Find where the given text appears and provide that cell's center as (X, Y) coordinate. 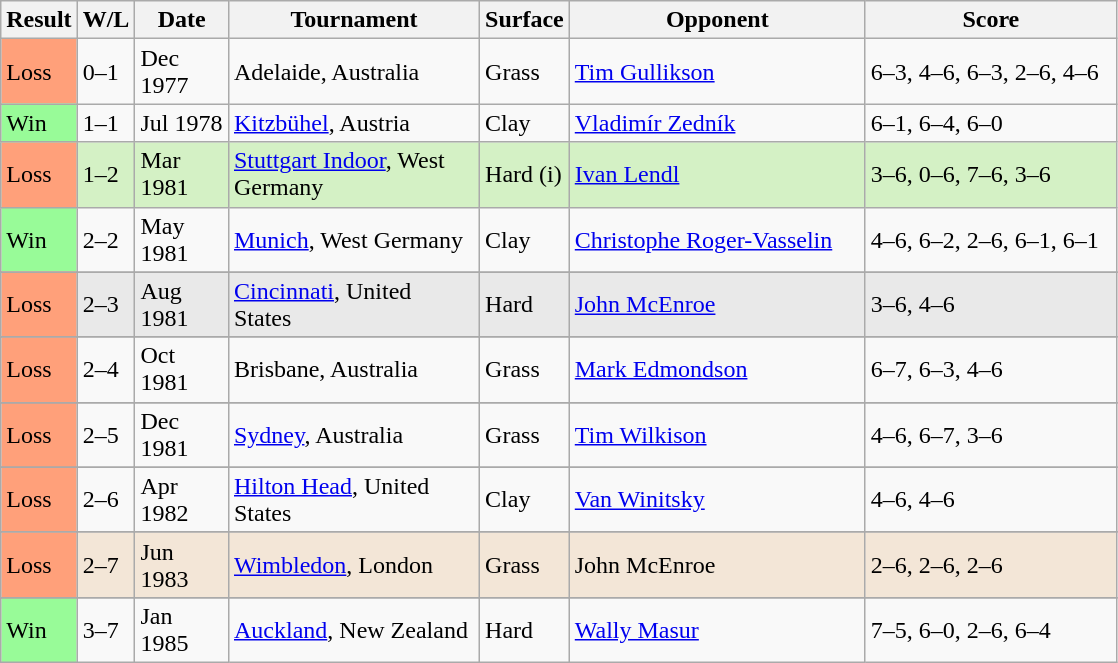
2–6, 2–6, 2–6 (990, 564)
Jan 1985 (182, 630)
Cincinnati, United States (354, 304)
3–6, 4–6 (990, 304)
Opponent (717, 20)
1–2 (106, 174)
Date (182, 20)
Tim Gullikson (717, 72)
0–1 (106, 72)
W/L (106, 20)
Mark Edmondson (717, 370)
Tournament (354, 20)
Apr 1982 (182, 500)
Ivan Lendl (717, 174)
2–2 (106, 240)
3–6, 0–6, 7–6, 3–6 (990, 174)
4–6, 6–7, 3–6 (990, 434)
2–6 (106, 500)
Sydney, Australia (354, 434)
6–1, 6–4, 6–0 (990, 123)
Jun 1983 (182, 564)
Wimbledon, London (354, 564)
6–3, 4–6, 6–3, 2–6, 4–6 (990, 72)
Tim Wilkison (717, 434)
Mar 1981 (182, 174)
Surface (525, 20)
Munich, West Germany (354, 240)
6–7, 6–3, 4–6 (990, 370)
2–5 (106, 434)
Oct 1981 (182, 370)
Score (990, 20)
Result (39, 20)
Jul 1978 (182, 123)
7–5, 6–0, 2–6, 6–4 (990, 630)
1–1 (106, 123)
Wally Masur (717, 630)
Van Winitsky (717, 500)
2–7 (106, 564)
May 1981 (182, 240)
3–7 (106, 630)
4–6, 4–6 (990, 500)
Brisbane, Australia (354, 370)
Aug 1981 (182, 304)
Adelaide, Australia (354, 72)
Kitzbühel, Austria (354, 123)
Hilton Head, United States (354, 500)
Vladimír Zedník (717, 123)
Auckland, New Zealand (354, 630)
2–4 (106, 370)
Hard (i) (525, 174)
Dec 1981 (182, 434)
2–3 (106, 304)
Dec 1977 (182, 72)
Stuttgart Indoor, West Germany (354, 174)
Christophe Roger-Vasselin (717, 240)
4–6, 6–2, 2–6, 6–1, 6–1 (990, 240)
